Provide the (x, y) coordinate of the cell's center where the given text is located.  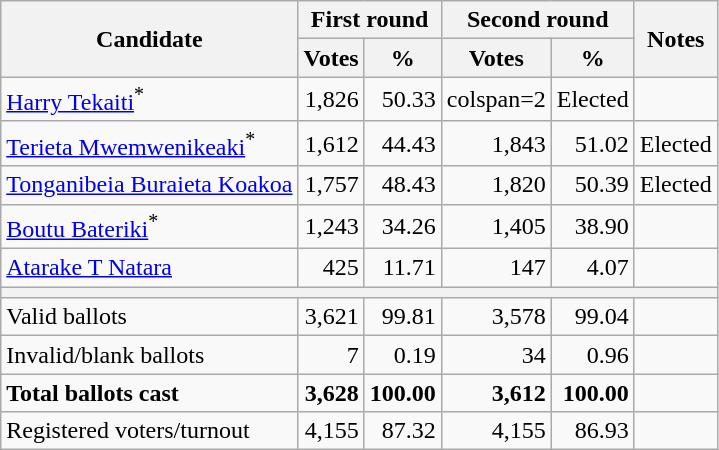
3,621 (331, 317)
3,578 (496, 317)
Atarake T Natara (150, 268)
3,628 (331, 393)
34 (496, 355)
1,612 (331, 144)
48.43 (402, 185)
425 (331, 268)
147 (496, 268)
44.43 (402, 144)
86.93 (592, 431)
1,757 (331, 185)
Invalid/blank ballots (150, 355)
Valid ballots (150, 317)
0.96 (592, 355)
51.02 (592, 144)
Notes (676, 39)
colspan=2 (496, 100)
1,820 (496, 185)
First round (370, 20)
Boutu Bateriki* (150, 226)
1,405 (496, 226)
1,843 (496, 144)
Harry Tekaiti* (150, 100)
1,826 (331, 100)
Tonganibeia Buraieta Koakoa (150, 185)
7 (331, 355)
38.90 (592, 226)
99.81 (402, 317)
3,612 (496, 393)
50.33 (402, 100)
Candidate (150, 39)
Second round (538, 20)
Registered voters/turnout (150, 431)
99.04 (592, 317)
34.26 (402, 226)
1,243 (331, 226)
50.39 (592, 185)
Total ballots cast (150, 393)
0.19 (402, 355)
87.32 (402, 431)
Terieta Mwemwenikeaki* (150, 144)
4.07 (592, 268)
11.71 (402, 268)
